Locate the cell with the specified text and output its (X, Y) center coordinate. 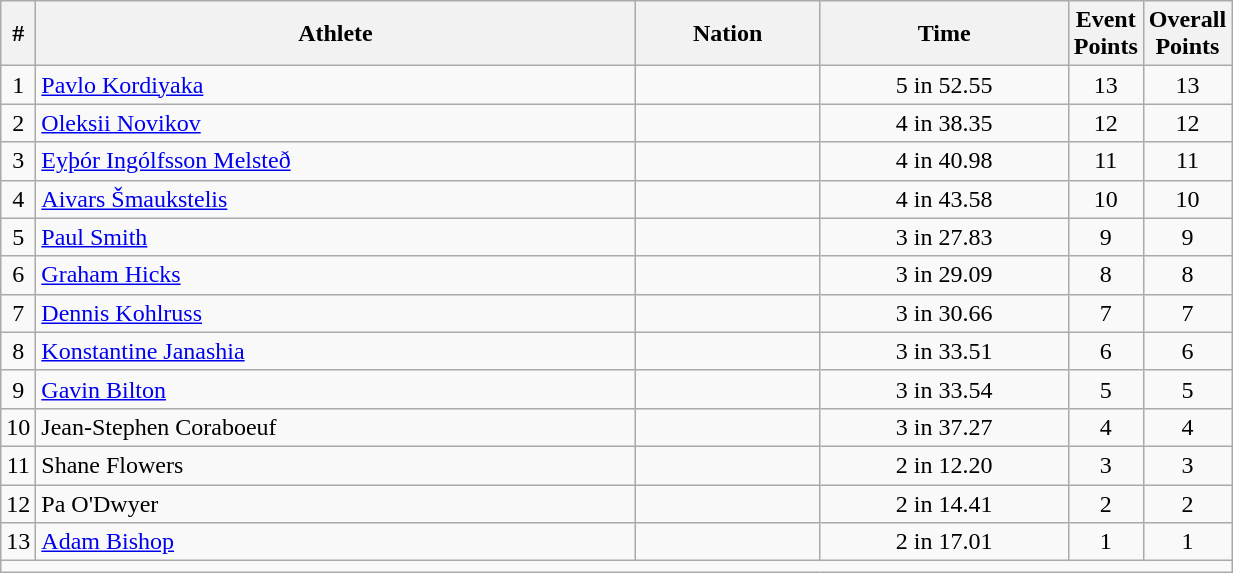
Time (944, 34)
3 in 27.83 (944, 237)
3 in 33.51 (944, 351)
Pavlo Kordiyaka (336, 85)
2 in 17.01 (944, 542)
Nation (728, 34)
3 in 30.66 (944, 313)
Event Points (1106, 34)
4 in 43.58 (944, 199)
3 in 37.27 (944, 427)
Oleksii Novikov (336, 123)
4 in 38.35 (944, 123)
2 in 14.41 (944, 503)
Shane Flowers (336, 465)
Gavin Bilton (336, 389)
4 in 40.98 (944, 161)
Athlete (336, 34)
Pa O'Dwyer (336, 503)
# (18, 34)
Adam Bishop (336, 542)
Paul Smith (336, 237)
3 in 29.09 (944, 275)
Eyþór Ingólfsson Melsteð (336, 161)
Jean-Stephen Coraboeuf (336, 427)
Graham Hicks (336, 275)
3 in 33.54 (944, 389)
Overall Points (1187, 34)
2 in 12.20 (944, 465)
Dennis Kohlruss (336, 313)
5 in 52.55 (944, 85)
Aivars Šmaukstelis (336, 199)
Konstantine Janashia (336, 351)
